Return the [X, Y] coordinate for the center point of the cell that contains the specified text.  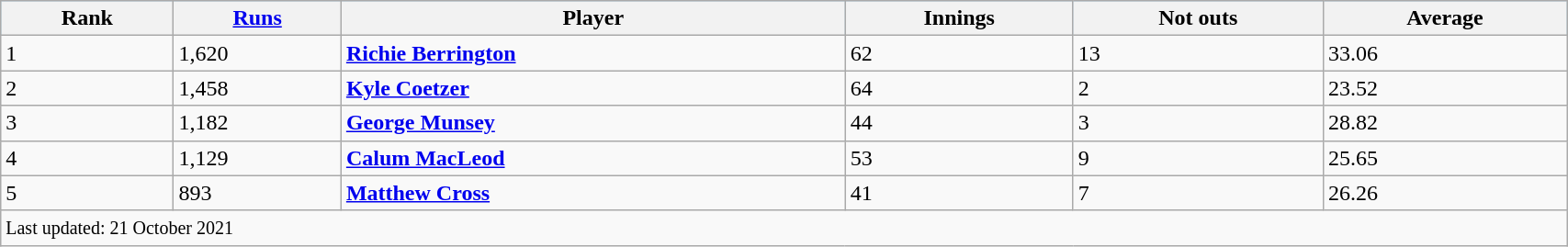
1,129 [257, 158]
13 [1198, 53]
1,182 [257, 123]
23.52 [1444, 88]
Runs [257, 18]
Matthew Cross [593, 193]
Not outs [1198, 18]
Average [1444, 18]
1 [87, 53]
Kyle Coetzer [593, 88]
Player [593, 18]
George Munsey [593, 123]
25.65 [1444, 158]
Innings [959, 18]
41 [959, 193]
Last updated: 21 October 2021 [784, 228]
1,620 [257, 53]
44 [959, 123]
26.26 [1444, 193]
Richie Berrington [593, 53]
28.82 [1444, 123]
53 [959, 158]
893 [257, 193]
1,458 [257, 88]
64 [959, 88]
5 [87, 193]
62 [959, 53]
7 [1198, 193]
4 [87, 158]
33.06 [1444, 53]
Calum MacLeod [593, 158]
9 [1198, 158]
Rank [87, 18]
